Identify which cell holds the provided text, then report its [X, Y] central coordinate. 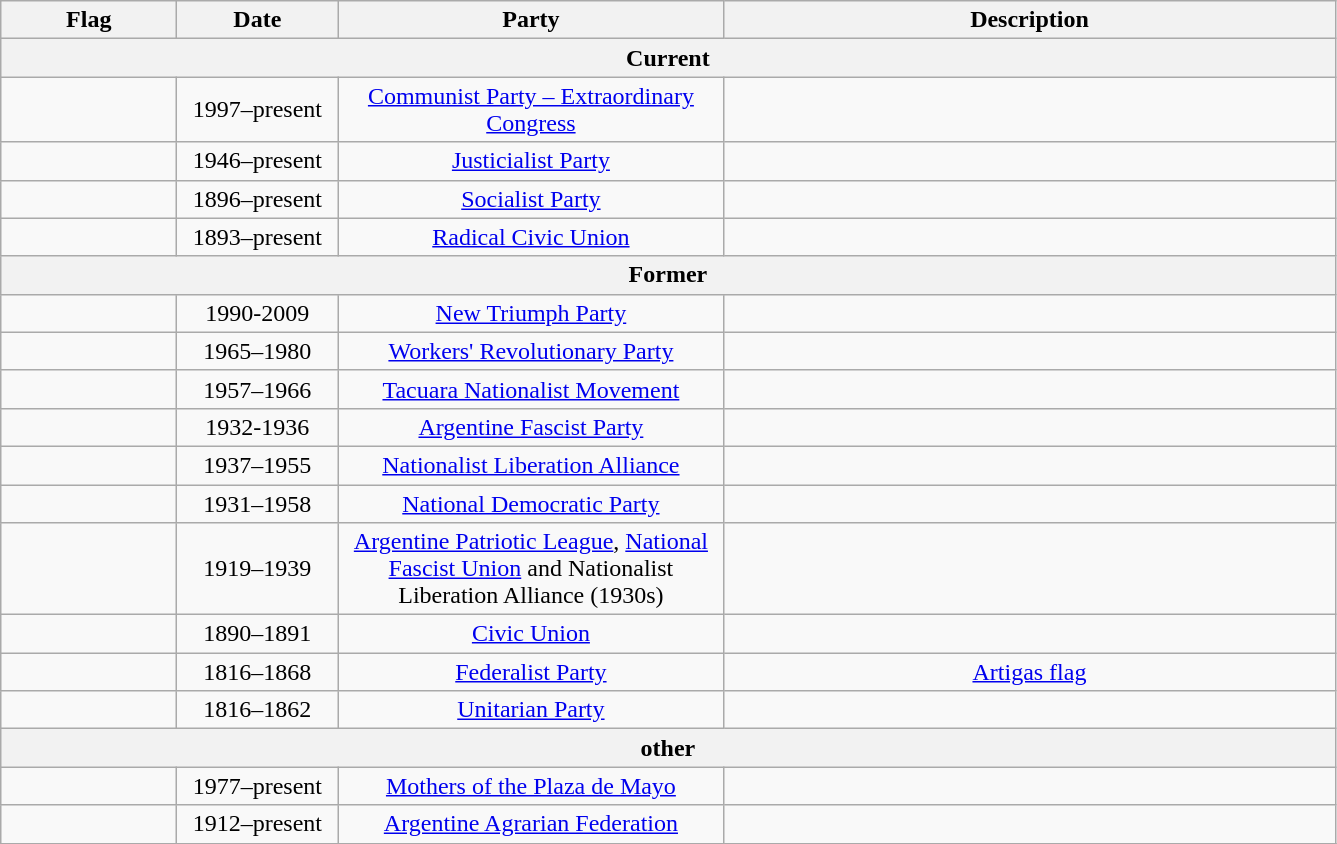
1997–present [258, 110]
1912–present [258, 824]
1946–present [258, 161]
Unitarian Party [531, 710]
1931–1958 [258, 503]
Justicialist Party [531, 161]
Description [1030, 20]
Socialist Party [531, 199]
Workers' Revolutionary Party [531, 351]
1957–1966 [258, 389]
other [668, 748]
Current [668, 58]
Date [258, 20]
Former [668, 275]
Federalist Party [531, 672]
Mothers of the Plaza de Mayo [531, 786]
1893–present [258, 237]
Argentine Fascist Party [531, 427]
National Democratic Party [531, 503]
1919–1939 [258, 569]
Communist Party – Extraordinary Congress [531, 110]
1932-1936 [258, 427]
New Triumph Party [531, 313]
Nationalist Liberation Alliance [531, 465]
1896–present [258, 199]
Artigas flag [1030, 672]
1890–1891 [258, 634]
Flag [89, 20]
1816–1862 [258, 710]
Argentine Agrarian Federation [531, 824]
Radical Civic Union [531, 237]
1977–present [258, 786]
Party [531, 20]
Tacuara Nationalist Movement [531, 389]
Argentine Patriotic League, National Fascist Union and Nationalist Liberation Alliance (1930s) [531, 569]
1965–1980 [258, 351]
Civic Union [531, 634]
1937–1955 [258, 465]
1816–1868 [258, 672]
1990-2009 [258, 313]
